Scan for the cell matching the given text and deliver its [X, Y] coordinate at center. 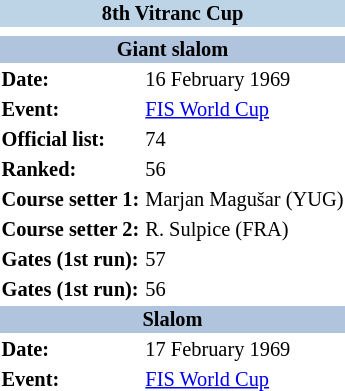
Official list: [70, 140]
74 [244, 140]
Course setter 1: [70, 200]
Slalom [172, 320]
16 February 1969 [244, 80]
17 February 1969 [244, 350]
Ranked: [70, 170]
57 [244, 260]
FIS World Cup [244, 110]
Marjan Magušar (YUG) [244, 200]
8th Vitranc Cup [172, 14]
Giant slalom [172, 50]
Course setter 2: [70, 230]
R. Sulpice (FRA) [244, 230]
Event: [70, 110]
